Find where the given text appears and provide that cell's center as (X, Y) coordinate. 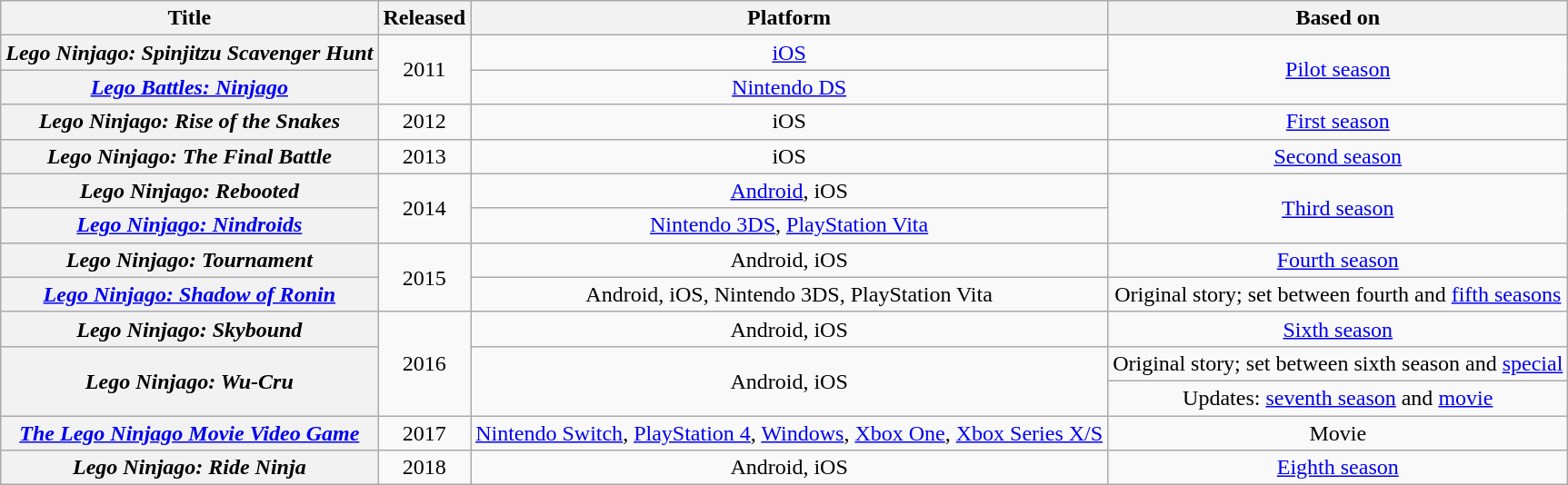
2015 (424, 277)
Original story; set between sixth season and special (1338, 363)
Lego Ninjago: Wu-Cru (189, 381)
First season (1338, 122)
Lego Ninjago: The Final Battle (189, 156)
2014 (424, 208)
Title (189, 18)
Sixth season (1338, 329)
Updates: seventh season and movie (1338, 398)
Pilot season (1338, 70)
2012 (424, 122)
Nintendo DS (789, 87)
2011 (424, 70)
Lego Ninjago: Ride Ninja (189, 468)
Lego Ninjago: Shadow of Ronin (189, 294)
Lego Ninjago: Spinjitzu Scavenger Hunt (189, 53)
Nintendo 3DS, PlayStation Vita (789, 225)
Lego Battles: Ninjago (189, 87)
Lego Ninjago: Tournament (189, 260)
Based on (1338, 18)
Fourth season (1338, 260)
Nintendo Switch, PlayStation 4, Windows, Xbox One, Xbox Series X/S (789, 433)
2018 (424, 468)
Lego Ninjago: Rebooted (189, 191)
Android, iOS, Nintendo 3DS, PlayStation Vita (789, 294)
2016 (424, 363)
Lego Ninjago: Nindroids (189, 225)
2013 (424, 156)
Released (424, 18)
Platform (789, 18)
Lego Ninjago: Skybound (189, 329)
Eighth season (1338, 468)
Second season (1338, 156)
2017 (424, 433)
Lego Ninjago: Rise of the Snakes (189, 122)
Movie (1338, 433)
The Lego Ninjago Movie Video Game (189, 433)
Original story; set between fourth and fifth seasons (1338, 294)
Third season (1338, 208)
